From the cell containing the given text, extract its center point as [X, Y] coordinate. 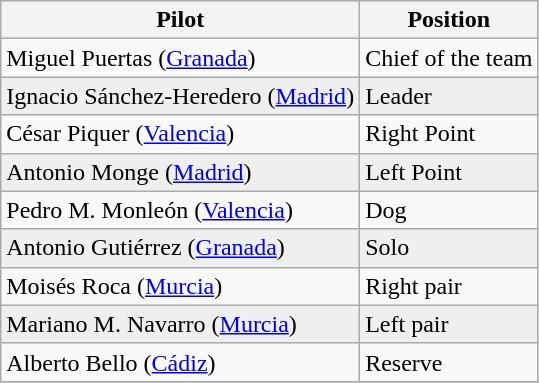
Pedro M. Monleón (Valencia) [180, 210]
Alberto Bello (Cádiz) [180, 362]
Right pair [449, 286]
Antonio Monge (Madrid) [180, 172]
Ignacio Sánchez-Heredero (Madrid) [180, 96]
Solo [449, 248]
Moisés Roca (Murcia) [180, 286]
Position [449, 20]
Left Point [449, 172]
Reserve [449, 362]
Miguel Puertas (Granada) [180, 58]
Left pair [449, 324]
César Piquer (Valencia) [180, 134]
Right Point [449, 134]
Antonio Gutiérrez (Granada) [180, 248]
Pilot [180, 20]
Chief of the team [449, 58]
Mariano M. Navarro (Murcia) [180, 324]
Leader [449, 96]
Dog [449, 210]
